Extract the [X, Y] coordinate from the center of the cell holding the provided text.  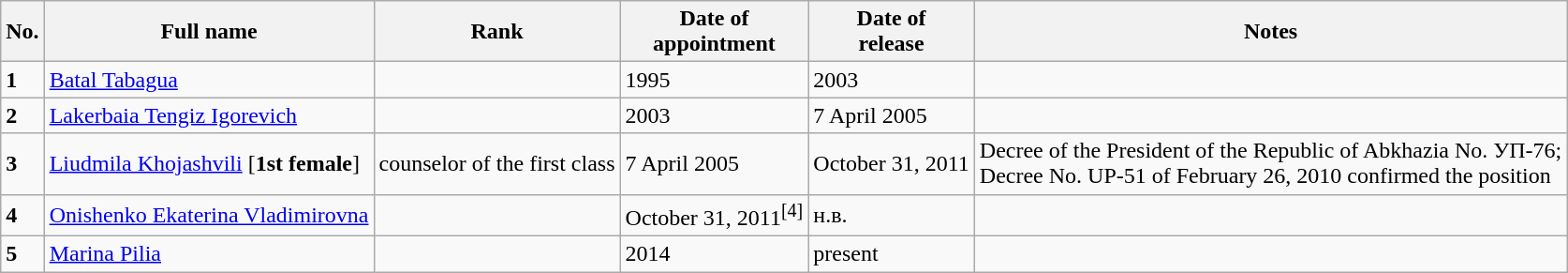
Lakerbaia Tengiz Igorevich [209, 115]
counselor of the first class [496, 163]
1995 [714, 80]
present [892, 254]
October 31, 2011[4] [714, 216]
No. [22, 32]
Liudmila Khojashvili [1st female] [209, 163]
Date ofappointment [714, 32]
Batal Tabagua [209, 80]
Date ofrelease [892, 32]
Marina Pilia [209, 254]
October 31, 2011 [892, 163]
н.в. [892, 216]
2 [22, 115]
Onishenko Ekaterina Vladimirovna [209, 216]
5 [22, 254]
Notes [1270, 32]
Decree of the President of the Republic of Abkhazia No. УП-76;Decree No. UP-51 of February 26, 2010 confirmed the position [1270, 163]
2014 [714, 254]
Full name [209, 32]
4 [22, 216]
1 [22, 80]
3 [22, 163]
Rank [496, 32]
